Determine the [X, Y] coordinate at the center of the cell enclosing the given text.  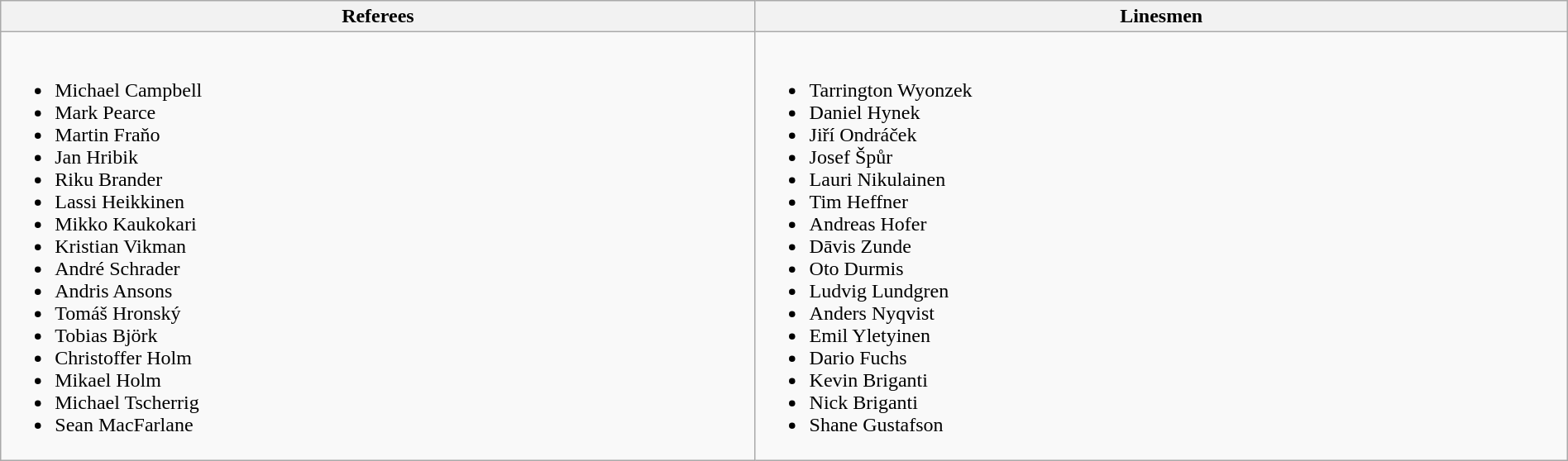
Referees [378, 17]
Linesmen [1161, 17]
